Identify which cell holds the provided text, then report its (x, y) central coordinate. 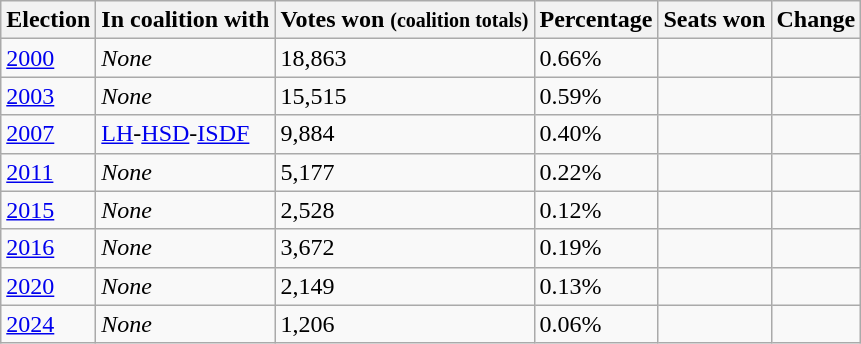
0.40% (596, 134)
In coalition with (186, 20)
9,884 (404, 134)
2011 (48, 172)
2024 (48, 324)
3,672 (404, 248)
2000 (48, 58)
Votes won (coalition totals) (404, 20)
2003 (48, 96)
0.12% (596, 210)
1,206 (404, 324)
0.06% (596, 324)
Change (816, 20)
5,177 (404, 172)
Election (48, 20)
0.22% (596, 172)
2007 (48, 134)
2020 (48, 286)
0.13% (596, 286)
Percentage (596, 20)
0.66% (596, 58)
2016 (48, 248)
2,149 (404, 286)
0.59% (596, 96)
2,528 (404, 210)
15,515 (404, 96)
LH-HSD-ISDF (186, 134)
0.19% (596, 248)
2015 (48, 210)
18,863 (404, 58)
Seats won (714, 20)
